Output the [x, y] coordinate of the center of the cell containing the given text.  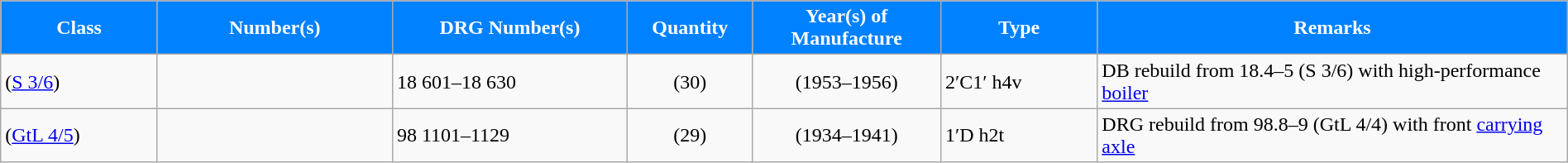
(29) [691, 136]
Type [1019, 28]
18 601–18 630 [509, 81]
DB rebuild from 18.4–5 (S 3/6) with high-performance boiler [1332, 81]
(S 3/6) [79, 81]
DRG Number(s) [509, 28]
DRG rebuild from 98.8–9 (GtL 4/4) with front carrying axle [1332, 136]
Class [79, 28]
Quantity [691, 28]
Number(s) [275, 28]
1′D h2t [1019, 136]
Remarks [1332, 28]
98 1101–1129 [509, 136]
(1953–1956) [847, 81]
Year(s) of Manufacture [847, 28]
(1934–1941) [847, 136]
2′C1′ h4v [1019, 81]
(GtL 4/5) [79, 136]
(30) [691, 81]
